Find where the given text appears and provide that cell's center as (X, Y) coordinate. 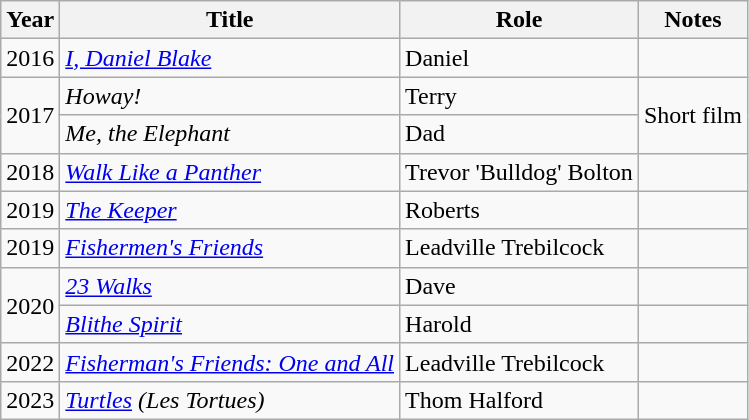
Role (520, 20)
Terry (520, 96)
Blithe Spirit (230, 324)
2018 (30, 172)
23 Walks (230, 286)
Daniel (520, 58)
Year (30, 20)
2023 (30, 400)
I, Daniel Blake (230, 58)
Howay! (230, 96)
Notes (692, 20)
Me, the Elephant (230, 134)
Harold (520, 324)
Trevor 'Bulldog' Bolton (520, 172)
Title (230, 20)
The Keeper (230, 210)
Fisherman's Friends: One and All (230, 362)
2016 (30, 58)
Fishermen's Friends (230, 248)
Thom Halford (520, 400)
Walk Like a Panther (230, 172)
Dad (520, 134)
Dave (520, 286)
Turtles (Les Tortues) (230, 400)
Short film (692, 115)
2017 (30, 115)
2022 (30, 362)
2020 (30, 305)
Roberts (520, 210)
